Identify which cell holds the provided text, then report its (x, y) central coordinate. 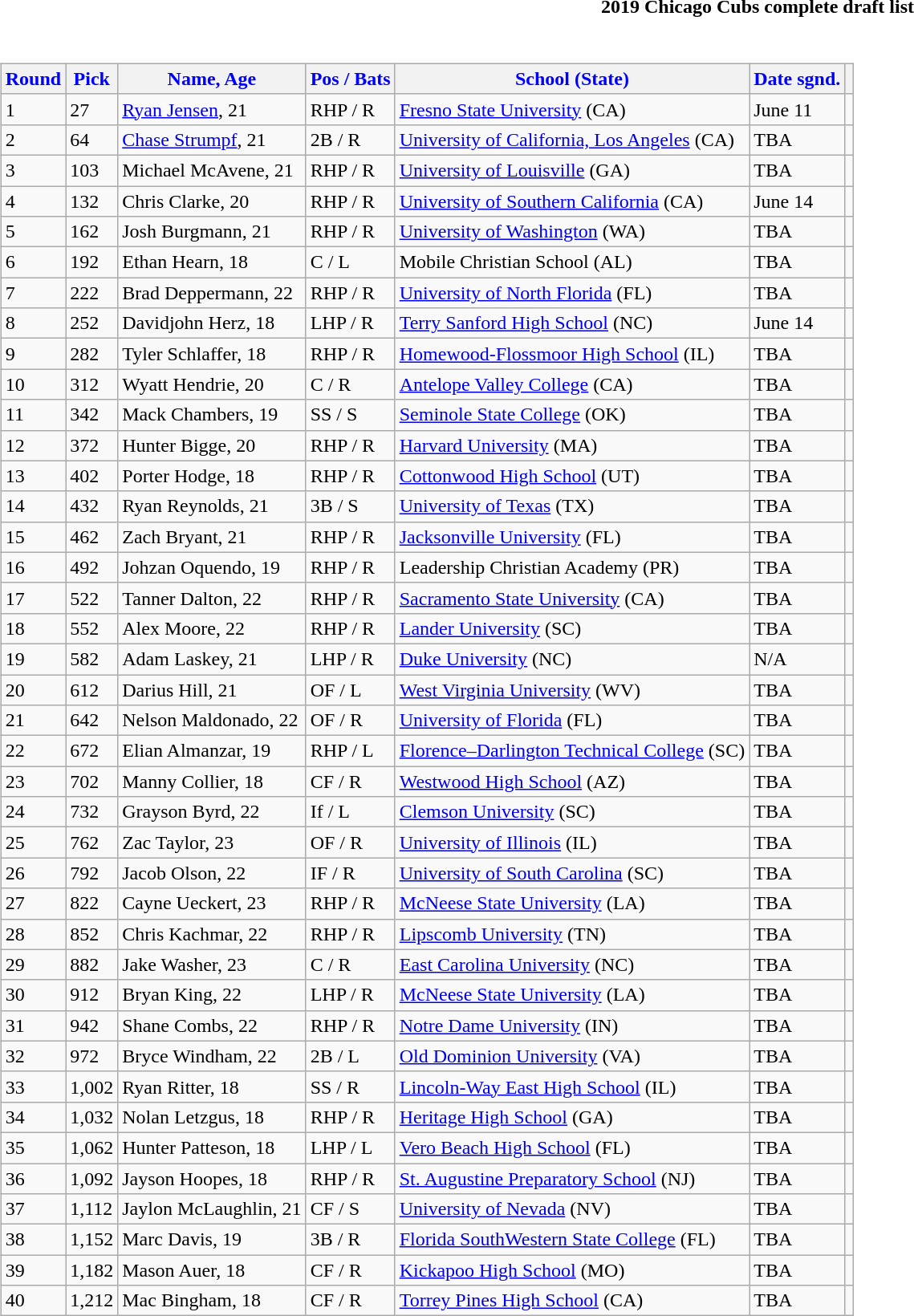
Ryan Ritter, 18 (212, 1087)
17 (33, 598)
Jacksonville University (FL) (572, 537)
Zac Taylor, 23 (212, 843)
Tyler Schlaffer, 18 (212, 354)
Tanner Dalton, 22 (212, 598)
IF / R (350, 873)
Antelope Valley College (CA) (572, 384)
402 (91, 476)
School (State) (572, 79)
West Virginia University (WV) (572, 689)
Cayne Ueckert, 23 (212, 904)
Heritage High School (GA) (572, 1117)
Name, Age (212, 79)
Mason Auer, 18 (212, 1270)
LHP / L (350, 1147)
Lincoln-Way East High School (IL) (572, 1087)
732 (91, 812)
CF / S (350, 1209)
Ryan Jensen, 21 (212, 109)
Shane Combs, 22 (212, 1026)
38 (33, 1240)
St. Augustine Preparatory School (NJ) (572, 1179)
39 (33, 1270)
5 (33, 232)
26 (33, 873)
24 (33, 812)
University of Texas (TX) (572, 506)
Bryce Windham, 22 (212, 1056)
Kickapoo High School (MO) (572, 1270)
If / L (350, 812)
Homewood-Flossmoor High School (IL) (572, 354)
702 (91, 782)
University of North Florida (FL) (572, 293)
Darius Hill, 21 (212, 689)
31 (33, 1026)
Manny Collier, 18 (212, 782)
9 (33, 354)
20 (33, 689)
University of Florida (FL) (572, 721)
Chris Clarke, 20 (212, 201)
Johzan Oquendo, 19 (212, 567)
Westwood High School (AZ) (572, 782)
Date sgnd. (798, 79)
11 (33, 415)
Porter Hodge, 18 (212, 476)
30 (33, 995)
312 (91, 384)
Brad Deppermann, 22 (212, 293)
36 (33, 1179)
40 (33, 1301)
2B / L (350, 1056)
Mobile Christian School (AL) (572, 262)
1 (33, 109)
4 (33, 201)
June 11 (798, 109)
Leadership Christian Academy (PR) (572, 567)
Mack Chambers, 19 (212, 415)
29 (33, 965)
Wyatt Hendrie, 20 (212, 384)
162 (91, 232)
972 (91, 1056)
Hunter Bigge, 20 (212, 445)
462 (91, 537)
222 (91, 293)
Clemson University (SC) (572, 812)
Sacramento State University (CA) (572, 598)
1,152 (91, 1240)
University of South Carolina (SC) (572, 873)
Hunter Patteson, 18 (212, 1147)
2 (33, 140)
Adam Laskey, 21 (212, 659)
582 (91, 659)
28 (33, 934)
642 (91, 721)
372 (91, 445)
Michael McAvene, 21 (212, 170)
25 (33, 843)
Davidjohn Herz, 18 (212, 323)
15 (33, 537)
3B / S (350, 506)
1,062 (91, 1147)
Mac Bingham, 18 (212, 1301)
University of Nevada (NV) (572, 1209)
Old Dominion University (VA) (572, 1056)
Nelson Maldonado, 22 (212, 721)
Grayson Byrd, 22 (212, 812)
1,032 (91, 1117)
East Carolina University (NC) (572, 965)
Vero Beach High School (FL) (572, 1147)
822 (91, 904)
23 (33, 782)
SS / S (350, 415)
18 (33, 628)
282 (91, 354)
Florence–Darlington Technical College (SC) (572, 751)
32 (33, 1056)
22 (33, 751)
RHP / L (350, 751)
792 (91, 873)
Elian Almanzar, 19 (212, 751)
552 (91, 628)
1,182 (91, 1270)
Marc Davis, 19 (212, 1240)
Jayson Hoopes, 18 (212, 1179)
2B / R (350, 140)
912 (91, 995)
Jacob Olson, 22 (212, 873)
192 (91, 262)
Torrey Pines High School (CA) (572, 1301)
Josh Burgmann, 21 (212, 232)
13 (33, 476)
N/A (798, 659)
12 (33, 445)
Ryan Reynolds, 21 (212, 506)
Duke University (NC) (572, 659)
8 (33, 323)
Ethan Hearn, 18 (212, 262)
103 (91, 170)
35 (33, 1147)
SS / R (350, 1087)
432 (91, 506)
Lipscomb University (TN) (572, 934)
Lander University (SC) (572, 628)
492 (91, 567)
University of Illinois (IL) (572, 843)
University of California, Los Angeles (CA) (572, 140)
Harvard University (MA) (572, 445)
672 (91, 751)
612 (91, 689)
Florida SouthWestern State College (FL) (572, 1240)
882 (91, 965)
Alex Moore, 22 (212, 628)
19 (33, 659)
14 (33, 506)
1,002 (91, 1087)
7 (33, 293)
21 (33, 721)
Fresno State University (CA) (572, 109)
3B / R (350, 1240)
Bryan King, 22 (212, 995)
132 (91, 201)
1,112 (91, 1209)
10 (33, 384)
University of Washington (WA) (572, 232)
Pick (91, 79)
1,212 (91, 1301)
Pos / Bats (350, 79)
University of Louisville (GA) (572, 170)
Terry Sanford High School (NC) (572, 323)
942 (91, 1026)
Cottonwood High School (UT) (572, 476)
762 (91, 843)
342 (91, 415)
Chris Kachmar, 22 (212, 934)
Nolan Letzgus, 18 (212, 1117)
University of Southern California (CA) (572, 201)
Seminole State College (OK) (572, 415)
252 (91, 323)
3 (33, 170)
16 (33, 567)
Zach Bryant, 21 (212, 537)
64 (91, 140)
Notre Dame University (IN) (572, 1026)
852 (91, 934)
1,092 (91, 1179)
33 (33, 1087)
34 (33, 1117)
Jake Washer, 23 (212, 965)
Chase Strumpf, 21 (212, 140)
37 (33, 1209)
Jaylon McLaughlin, 21 (212, 1209)
522 (91, 598)
C / L (350, 262)
Round (33, 79)
OF / L (350, 689)
6 (33, 262)
